Scan for the cell matching the given text and deliver its (x, y) coordinate at center. 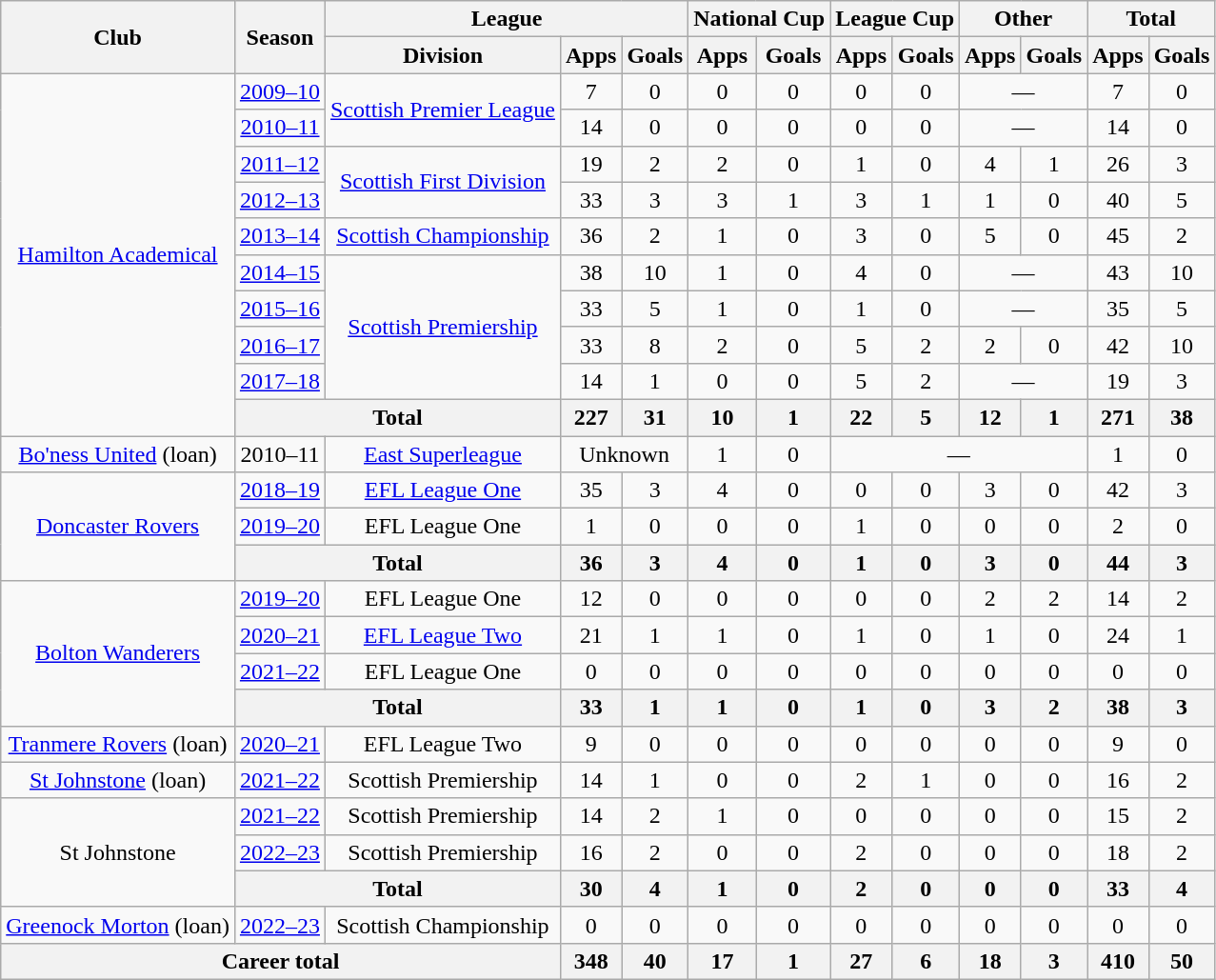
National Cup (760, 19)
2016–17 (280, 345)
45 (1118, 236)
Career total (281, 961)
227 (590, 417)
Other (1024, 19)
Club (118, 37)
2018–19 (280, 490)
Hamilton Academical (118, 255)
30 (590, 889)
31 (655, 417)
League Cup (895, 19)
East Superleague (442, 454)
Division (442, 55)
27 (861, 961)
2015–16 (280, 309)
2013–14 (280, 236)
Tranmere Rovers (loan) (118, 744)
2012–13 (280, 200)
8 (655, 345)
St Johnstone (loan) (118, 780)
6 (926, 961)
2014–15 (280, 272)
348 (590, 961)
24 (1118, 635)
410 (1118, 961)
271 (1118, 417)
2011–12 (280, 164)
2009–10 (280, 91)
Unknown (624, 454)
44 (1118, 563)
Season (280, 37)
Scottish Premier League (442, 110)
50 (1182, 961)
Greenock Morton (loan) (118, 925)
22 (861, 417)
League (507, 19)
2017–18 (280, 381)
15 (1118, 816)
Bo'ness United (loan) (118, 454)
St Johnstone (118, 852)
43 (1118, 272)
17 (723, 961)
Scottish First Division (442, 182)
Bolton Wanderers (118, 653)
26 (1118, 164)
Doncaster Rovers (118, 527)
21 (590, 635)
